From the cell containing the given text, extract its center point as (X, Y) coordinate. 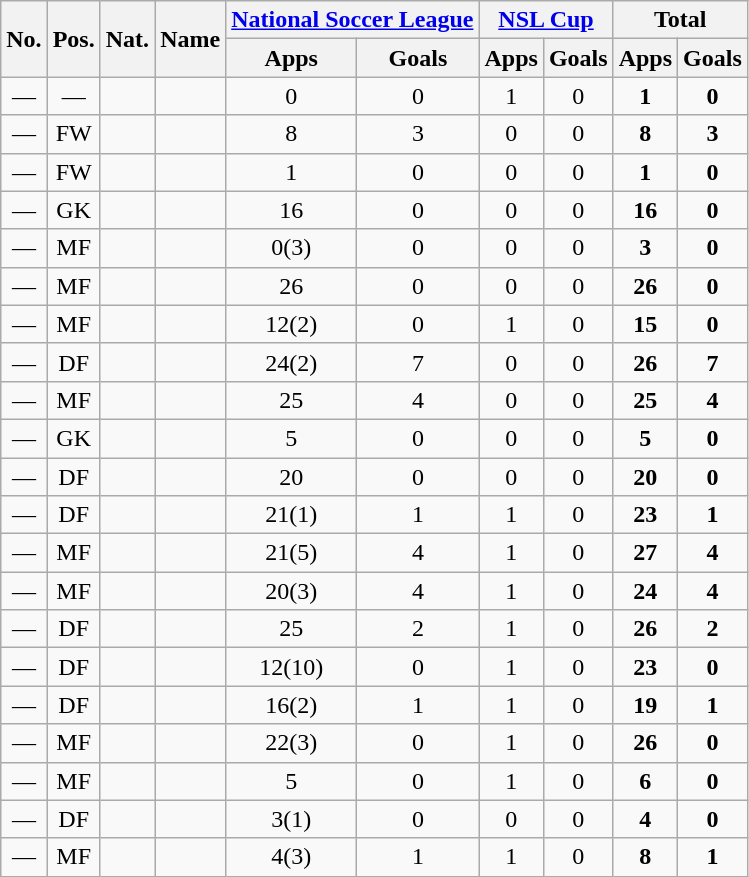
12(2) (292, 324)
21(1) (292, 515)
Pos. (74, 39)
NSL Cup (546, 20)
24 (645, 591)
No. (24, 39)
National Soccer League (352, 20)
24(2) (292, 362)
15 (645, 324)
Nat. (127, 39)
3(1) (292, 819)
22(3) (292, 743)
0(3) (292, 248)
Total (680, 20)
19 (645, 705)
12(10) (292, 667)
Name (190, 39)
20(3) (292, 591)
4(3) (292, 857)
21(5) (292, 553)
16(2) (292, 705)
27 (645, 553)
6 (645, 781)
